Output the (X, Y) coordinate of the center of the cell containing the given text.  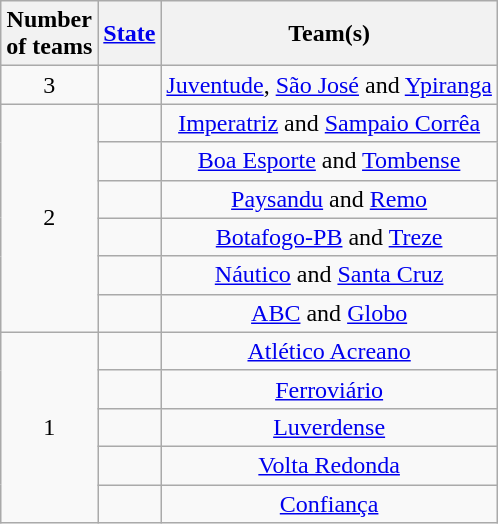
3 (50, 85)
Luverdense (330, 427)
Náutico and Santa Cruz (330, 275)
Imperatriz and Sampaio Corrêa (330, 123)
Boa Esporte and Tombense (330, 161)
Ferroviário (330, 389)
Team(s) (330, 34)
State (130, 34)
Numberof teams (50, 34)
Volta Redonda (330, 465)
Atlético Acreano (330, 351)
Confiança (330, 503)
Juventude, São José and Ypiranga (330, 85)
2 (50, 218)
Paysandu and Remo (330, 199)
1 (50, 427)
ABC and Globo (330, 313)
Botafogo-PB and Treze (330, 237)
